Extract the [x, y] coordinate from the center of the cell holding the provided text.  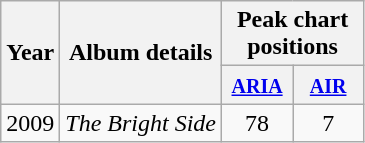
7 [328, 123]
ARIA [258, 85]
The Bright Side [141, 123]
2009 [30, 123]
Album details [141, 52]
Year [30, 52]
78 [258, 123]
AIR [328, 85]
Peak chart positions [293, 34]
